Detect which cell encompasses the target text, then output its (x, y) center coordinate. 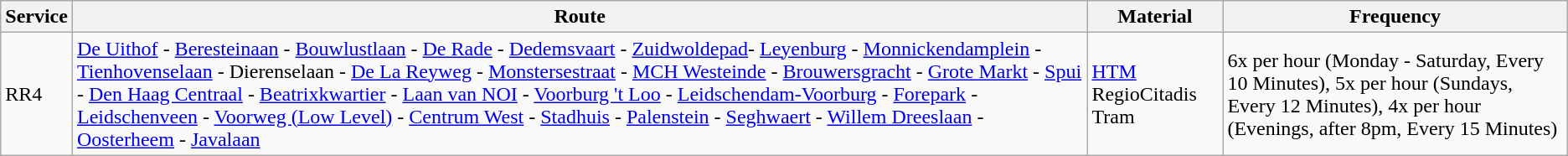
Route (580, 17)
6x per hour (Monday - Saturday, Every 10 Minutes), 5x per hour (Sundays, Every 12 Minutes), 4x per hour (Evenings, after 8pm, Every 15 Minutes) (1395, 94)
Service (37, 17)
HTM RegioCitadis Tram (1155, 94)
Frequency (1395, 17)
RR4 (37, 94)
Material (1155, 17)
